Output the [X, Y] coordinate of the center of the cell containing the given text.  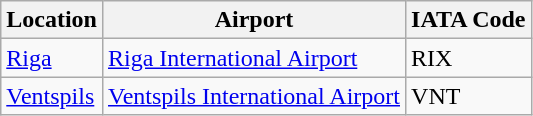
Riga International Airport [254, 58]
Ventspils International Airport [254, 96]
IATA Code [469, 20]
Ventspils [52, 96]
Airport [254, 20]
RIX [469, 58]
Riga [52, 58]
VNT [469, 96]
Location [52, 20]
